Return (x, y) of the center of cell containing provided text 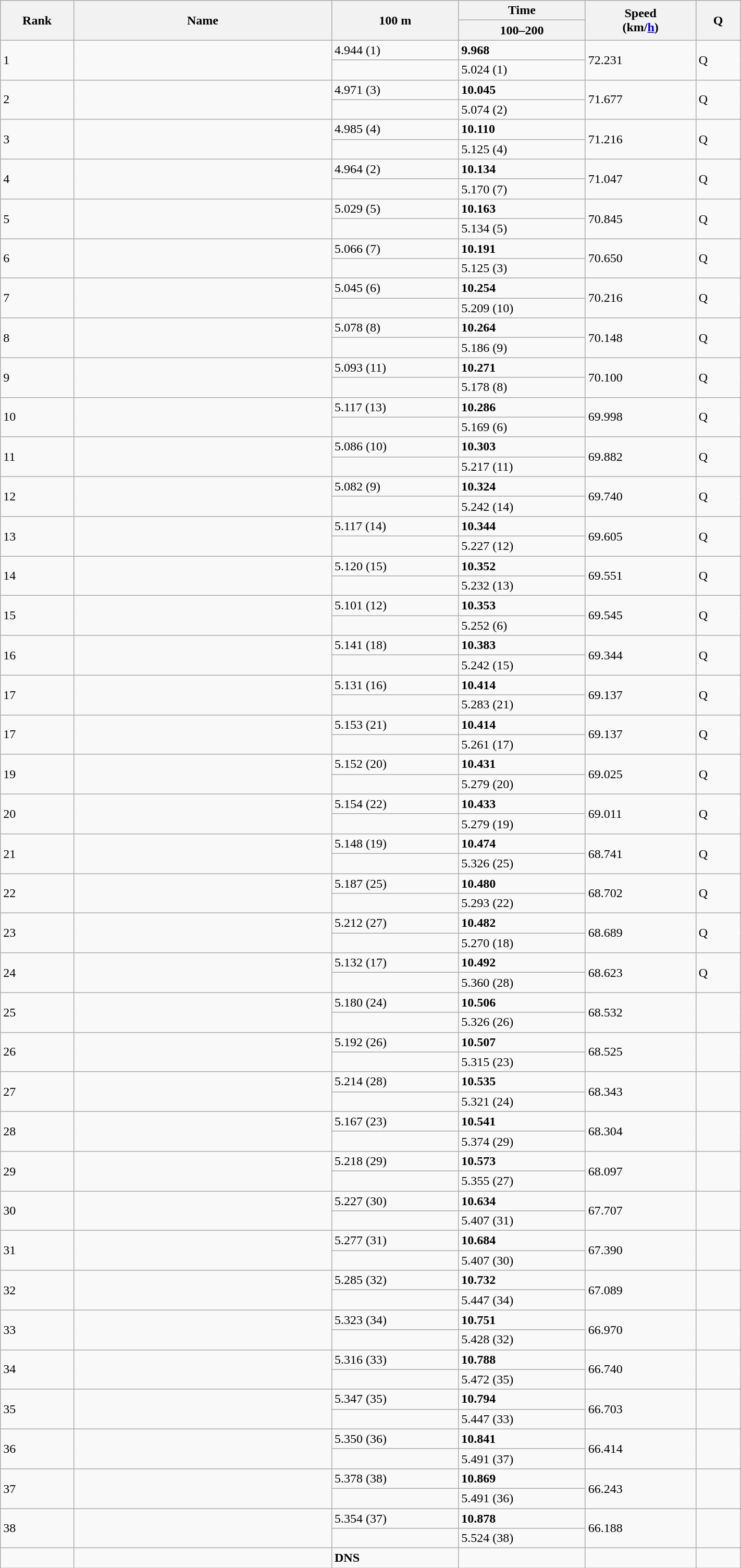
10.324 (522, 486)
8 (38, 338)
5.134 (5) (522, 228)
3 (38, 139)
10.480 (522, 884)
69.882 (640, 457)
5.428 (32) (522, 1340)
5.277 (31) (395, 1241)
13 (38, 536)
71.216 (640, 139)
10.191 (522, 249)
5 (38, 218)
68.343 (640, 1092)
34 (38, 1369)
23 (38, 933)
5.029 (5) (395, 209)
5.120 (15) (395, 566)
10.869 (522, 1478)
5.491 (37) (522, 1459)
5.082 (9) (395, 486)
DNS (395, 1558)
5.354 (37) (395, 1518)
36 (38, 1449)
66.740 (640, 1369)
68.532 (640, 1012)
5.360 (28) (522, 983)
67.707 (640, 1210)
5.374 (29) (522, 1141)
5.101 (12) (395, 606)
66.243 (640, 1488)
5.326 (25) (522, 863)
29 (38, 1171)
5.242 (14) (522, 506)
67.089 (640, 1290)
69.605 (640, 536)
24 (38, 973)
68.689 (640, 933)
69.011 (640, 814)
5.214 (28) (395, 1082)
Time (522, 10)
66.414 (640, 1449)
10.506 (522, 1002)
10.353 (522, 606)
5.141 (18) (395, 645)
5.447 (34) (522, 1300)
10.732 (522, 1280)
5.293 (22) (522, 903)
31 (38, 1251)
5.447 (33) (522, 1419)
10.045 (522, 90)
70.650 (640, 259)
67.390 (640, 1251)
10.541 (522, 1121)
32 (38, 1290)
9 (38, 377)
10.492 (522, 963)
68.623 (640, 973)
10.264 (522, 328)
5.132 (17) (395, 963)
10.286 (522, 407)
5.315 (23) (522, 1062)
5.261 (17) (522, 744)
5.167 (23) (395, 1121)
5.316 (33) (395, 1359)
71.677 (640, 100)
66.188 (640, 1528)
5.131 (16) (395, 685)
10.163 (522, 209)
5.218 (29) (395, 1161)
100 m (395, 20)
4.944 (1) (395, 50)
5.232 (13) (522, 586)
66.703 (640, 1409)
5.283 (21) (522, 705)
69.998 (640, 417)
5.212 (27) (395, 923)
10.383 (522, 645)
5.227 (12) (522, 546)
5.355 (27) (522, 1181)
12 (38, 496)
10.507 (522, 1042)
10.134 (522, 169)
10.254 (522, 288)
10.751 (522, 1320)
5.180 (24) (395, 1002)
5.074 (2) (522, 109)
5.152 (20) (395, 764)
38 (38, 1528)
4.985 (4) (395, 129)
70.845 (640, 218)
5.326 (26) (522, 1022)
10.344 (522, 526)
5.178 (8) (522, 387)
10.878 (522, 1518)
14 (38, 575)
68.741 (640, 853)
5.209 (10) (522, 308)
10.431 (522, 764)
6 (38, 259)
5.491 (36) (522, 1498)
66.970 (640, 1330)
5.125 (4) (522, 149)
10.474 (522, 843)
9.968 (522, 50)
25 (38, 1012)
5.350 (36) (395, 1439)
5.045 (6) (395, 288)
10.788 (522, 1359)
5.117 (13) (395, 407)
5.321 (24) (522, 1101)
10.573 (522, 1161)
7 (38, 298)
2 (38, 100)
Name (202, 20)
Rank (38, 20)
10.271 (522, 367)
5.252 (6) (522, 626)
5.078 (8) (395, 328)
10.794 (522, 1399)
5.154 (22) (395, 804)
100–200 (522, 30)
21 (38, 853)
5.347 (35) (395, 1399)
10.841 (522, 1439)
71.047 (640, 179)
10.110 (522, 129)
5.024 (1) (522, 70)
72.231 (640, 60)
5.378 (38) (395, 1478)
5.242 (15) (522, 665)
4 (38, 179)
37 (38, 1488)
26 (38, 1052)
70.148 (640, 338)
19 (38, 774)
5.187 (25) (395, 884)
10.535 (522, 1082)
22 (38, 893)
5.285 (32) (395, 1280)
5.192 (26) (395, 1042)
11 (38, 457)
5.407 (30) (522, 1260)
28 (38, 1131)
10.482 (522, 923)
69.740 (640, 496)
5.524 (38) (522, 1538)
5.472 (35) (522, 1379)
33 (38, 1330)
5.153 (21) (395, 725)
Speed(km/h) (640, 20)
4.964 (2) (395, 169)
5.270 (18) (522, 943)
10.634 (522, 1200)
5.170 (7) (522, 189)
1 (38, 60)
69.551 (640, 575)
68.702 (640, 893)
68.525 (640, 1052)
10.684 (522, 1241)
69.545 (640, 616)
5.227 (30) (395, 1200)
5.066 (7) (395, 249)
5.169 (6) (522, 427)
10.433 (522, 804)
5.093 (11) (395, 367)
5.407 (31) (522, 1221)
5.186 (9) (522, 348)
5.279 (20) (522, 784)
68.097 (640, 1171)
10.303 (522, 447)
4.971 (3) (395, 90)
70.100 (640, 377)
69.025 (640, 774)
20 (38, 814)
30 (38, 1210)
5.117 (14) (395, 526)
16 (38, 655)
70.216 (640, 298)
10 (38, 417)
5.148 (19) (395, 843)
5.279 (19) (522, 824)
5.086 (10) (395, 447)
68.304 (640, 1131)
27 (38, 1092)
35 (38, 1409)
15 (38, 616)
69.344 (640, 655)
5.323 (34) (395, 1320)
5.217 (11) (522, 467)
10.352 (522, 566)
5.125 (3) (522, 268)
